Find where the given text appears and provide that cell's center as [X, Y] coordinate. 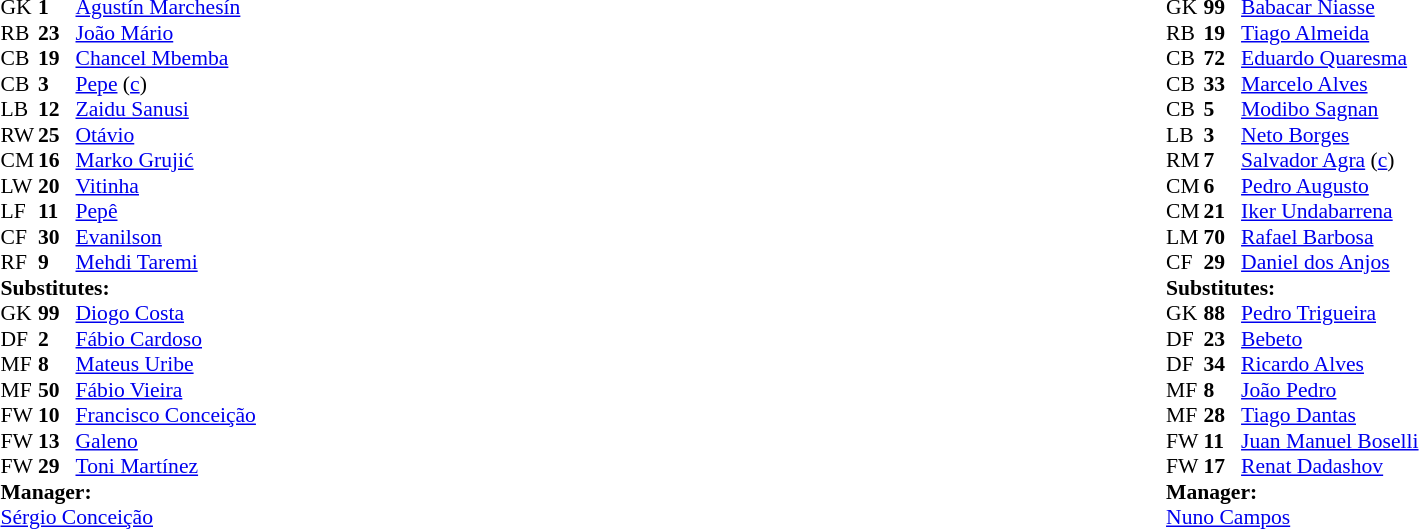
99 [57, 313]
Substitutes: [150, 288]
Francisco Conceição [188, 415]
17 [1223, 467]
6 [1223, 186]
9 [57, 263]
Manager: [150, 492]
Galeno [188, 441]
12 [57, 109]
Pepê [188, 211]
70 [1223, 237]
Marko Grujić [188, 161]
16 [57, 161]
Pepe (c) [188, 84]
RM [1185, 161]
Chancel Mbemba [188, 59]
RW [19, 135]
28 [1223, 415]
Fábio Cardoso [188, 339]
2 [57, 339]
33 [1223, 84]
RF [19, 263]
20 [57, 186]
Mateus Uribe [188, 365]
Diogo Costa [188, 313]
7 [1223, 161]
34 [1223, 365]
Otávio [188, 135]
João Mário [188, 33]
13 [57, 441]
Zaidu Sanusi [188, 109]
5 [1223, 109]
72 [1223, 59]
88 [1223, 313]
Mehdi Taremi [188, 263]
Toni Martínez [188, 467]
LF [19, 211]
25 [57, 135]
Fábio Vieira [188, 390]
LM [1185, 237]
Vitinha [188, 186]
50 [57, 390]
10 [57, 415]
Evanilson [188, 237]
30 [57, 237]
LW [19, 186]
21 [1223, 211]
